Scan for the cell matching the given text and deliver its (x, y) coordinate at center. 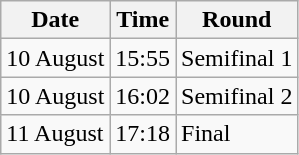
Time (143, 20)
15:55 (143, 58)
Date (56, 20)
11 August (56, 134)
17:18 (143, 134)
Semifinal 1 (237, 58)
Final (237, 134)
Semifinal 2 (237, 96)
16:02 (143, 96)
Round (237, 20)
